Provide the [X, Y] coordinate of the cell's center where the given text is located.  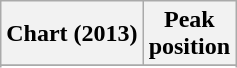
Peakposition [189, 34]
Chart (2013) [72, 34]
